Scan for the cell matching the given text and deliver its (x, y) coordinate at center. 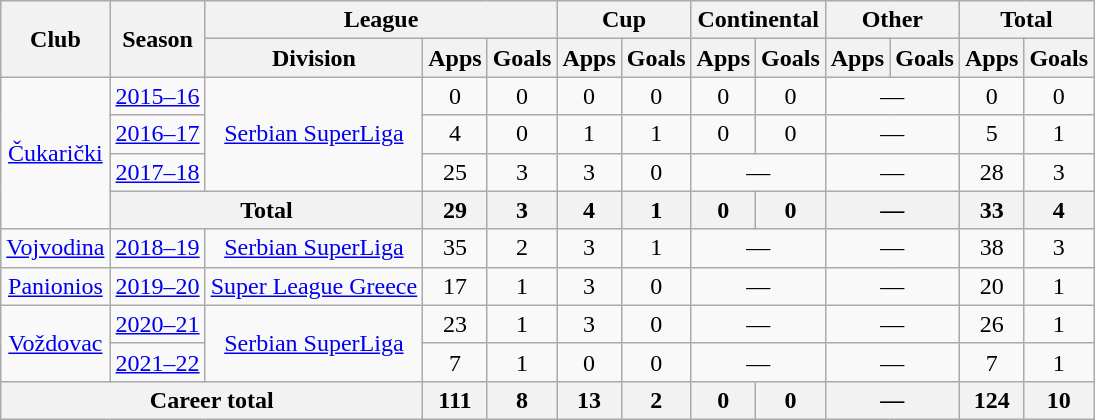
35 (455, 248)
2019–20 (158, 286)
13 (589, 400)
28 (991, 172)
23 (455, 324)
Continental (758, 20)
10 (1059, 400)
29 (455, 210)
17 (455, 286)
8 (522, 400)
2021–22 (158, 362)
25 (455, 172)
2020–21 (158, 324)
Division (314, 58)
20 (991, 286)
Vojvodina (56, 248)
Career total (212, 400)
Voždovac (56, 343)
Čukarički (56, 153)
38 (991, 248)
Super League Greece (314, 286)
2016–17 (158, 134)
Cup (624, 20)
Panionios (56, 286)
2015–16 (158, 96)
26 (991, 324)
124 (991, 400)
Other (892, 20)
Season (158, 39)
5 (991, 134)
League (381, 20)
33 (991, 210)
111 (455, 400)
Club (56, 39)
2017–18 (158, 172)
2018–19 (158, 248)
